Pinpoint the cell where the given text exists, returning its (X, Y) midpoint coordinate. 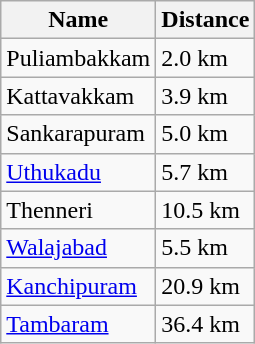
10.5 km (206, 210)
Name (78, 20)
36.4 km (206, 324)
Kanchipuram (78, 286)
Walajabad (78, 248)
2.0 km (206, 58)
Puliambakkam (78, 58)
Sankarapuram (78, 134)
Tambaram (78, 324)
5.7 km (206, 172)
5.0 km (206, 134)
Thenneri (78, 210)
20.9 km (206, 286)
Uthukadu (78, 172)
Distance (206, 20)
3.9 km (206, 96)
Kattavakkam (78, 96)
5.5 km (206, 248)
